Return [X, Y] of the center of cell containing provided text 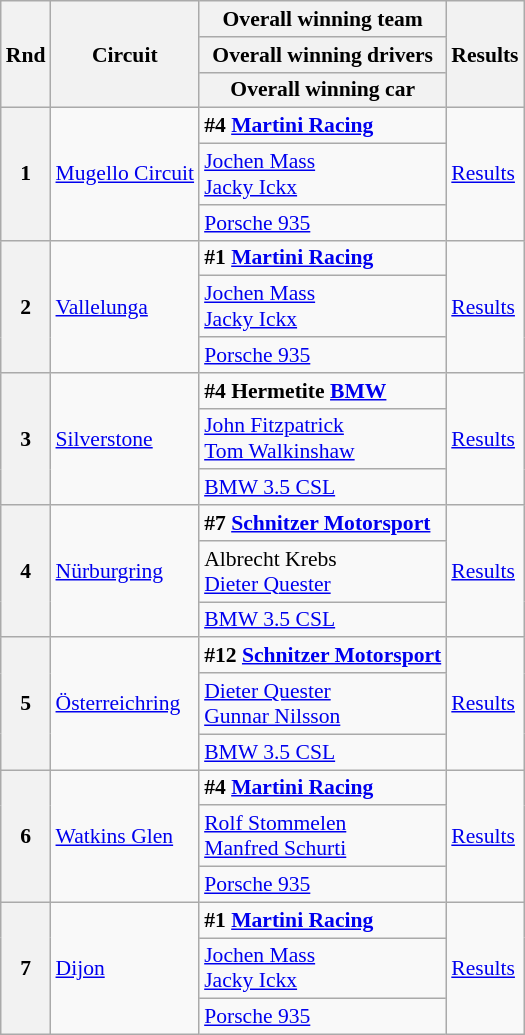
Mugello Circuit [124, 174]
John Fitzpatrick Tom Walkinshaw [322, 438]
Nürburgring [124, 571]
Overall winning car [322, 90]
Circuit [124, 54]
6 [26, 836]
Österreichring [124, 704]
7 [26, 968]
Overall winning drivers [322, 55]
Watkins Glen [124, 836]
Overall winning team [322, 19]
Dijon [124, 968]
1 [26, 174]
Albrecht Krebs Dieter Quester [322, 572]
Rolf Stommelen Manfred Schurti [322, 836]
Silverstone [124, 439]
#4 Hermetite BMW [322, 391]
3 [26, 439]
4 [26, 571]
Rnd [26, 54]
2 [26, 306]
5 [26, 704]
Vallelunga [124, 306]
Dieter Quester Gunnar Nilsson [322, 704]
#7 Schnitzer Motorsport [322, 523]
#12 Schnitzer Motorsport [322, 656]
